Find where the given text appears and provide that cell's center as [X, Y] coordinate. 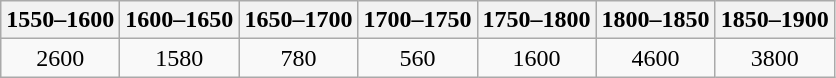
1800–1850 [656, 20]
560 [418, 58]
1550–1600 [60, 20]
1700–1750 [418, 20]
1850–1900 [774, 20]
1600 [536, 58]
1600–1650 [180, 20]
4600 [656, 58]
1650–1700 [298, 20]
1580 [180, 58]
1750–1800 [536, 20]
2600 [60, 58]
780 [298, 58]
3800 [774, 58]
